Provide the [x, y] coordinate of the cell's center where the given text is located.  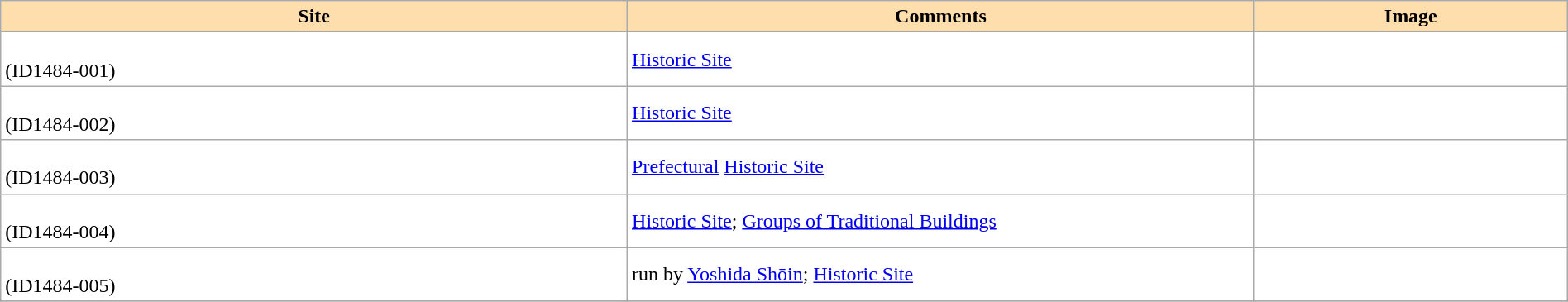
Historic Site; Groups of Traditional Buildings [941, 220]
(ID1484-001) [314, 60]
Image [1411, 17]
(ID1484-005) [314, 275]
(ID1484-002) [314, 113]
run by Yoshida Shōin; Historic Site [941, 275]
Site [314, 17]
Comments [941, 17]
(ID1484-003) [314, 167]
(ID1484-004) [314, 220]
Prefectural Historic Site [941, 167]
